Identify which cell holds the provided text, then report its [x, y] central coordinate. 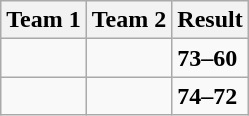
Team 1 [44, 20]
Result [210, 20]
Team 2 [129, 20]
73–60 [210, 58]
74–72 [210, 96]
